Capture the cell that displays the provided text and extract its (x, y) central coordinate. 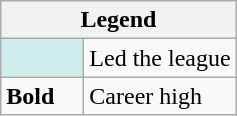
Led the league (160, 58)
Legend (118, 20)
Career high (160, 96)
Bold (42, 96)
